Pinpoint the cell where the given text exists, returning its (x, y) midpoint coordinate. 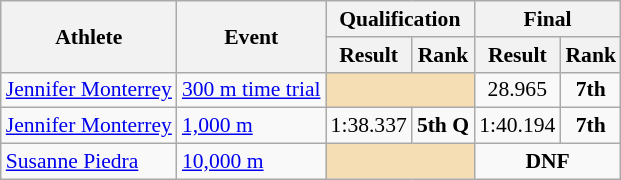
Final (548, 19)
10,000 m (252, 162)
1:40.194 (517, 126)
28.965 (517, 90)
1:38.337 (369, 126)
Susanne Piedra (89, 162)
300 m time trial (252, 90)
DNF (548, 162)
Qualification (400, 19)
1,000 m (252, 126)
Event (252, 36)
Athlete (89, 36)
5th Q (443, 126)
